Detect which cell encompasses the target text, then output its (X, Y) center coordinate. 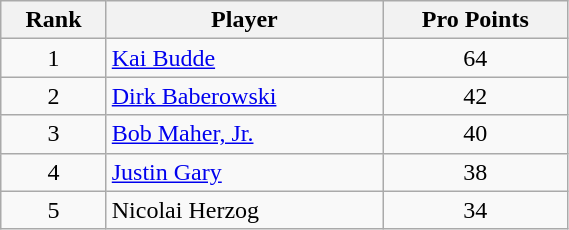
40 (476, 134)
Kai Budde (244, 58)
4 (54, 172)
42 (476, 96)
5 (54, 210)
Rank (54, 20)
64 (476, 58)
Nicolai Herzog (244, 210)
38 (476, 172)
3 (54, 134)
34 (476, 210)
2 (54, 96)
Player (244, 20)
1 (54, 58)
Pro Points (476, 20)
Dirk Baberowski (244, 96)
Justin Gary (244, 172)
Bob Maher, Jr. (244, 134)
